Detect which cell encompasses the target text, then output its (X, Y) center coordinate. 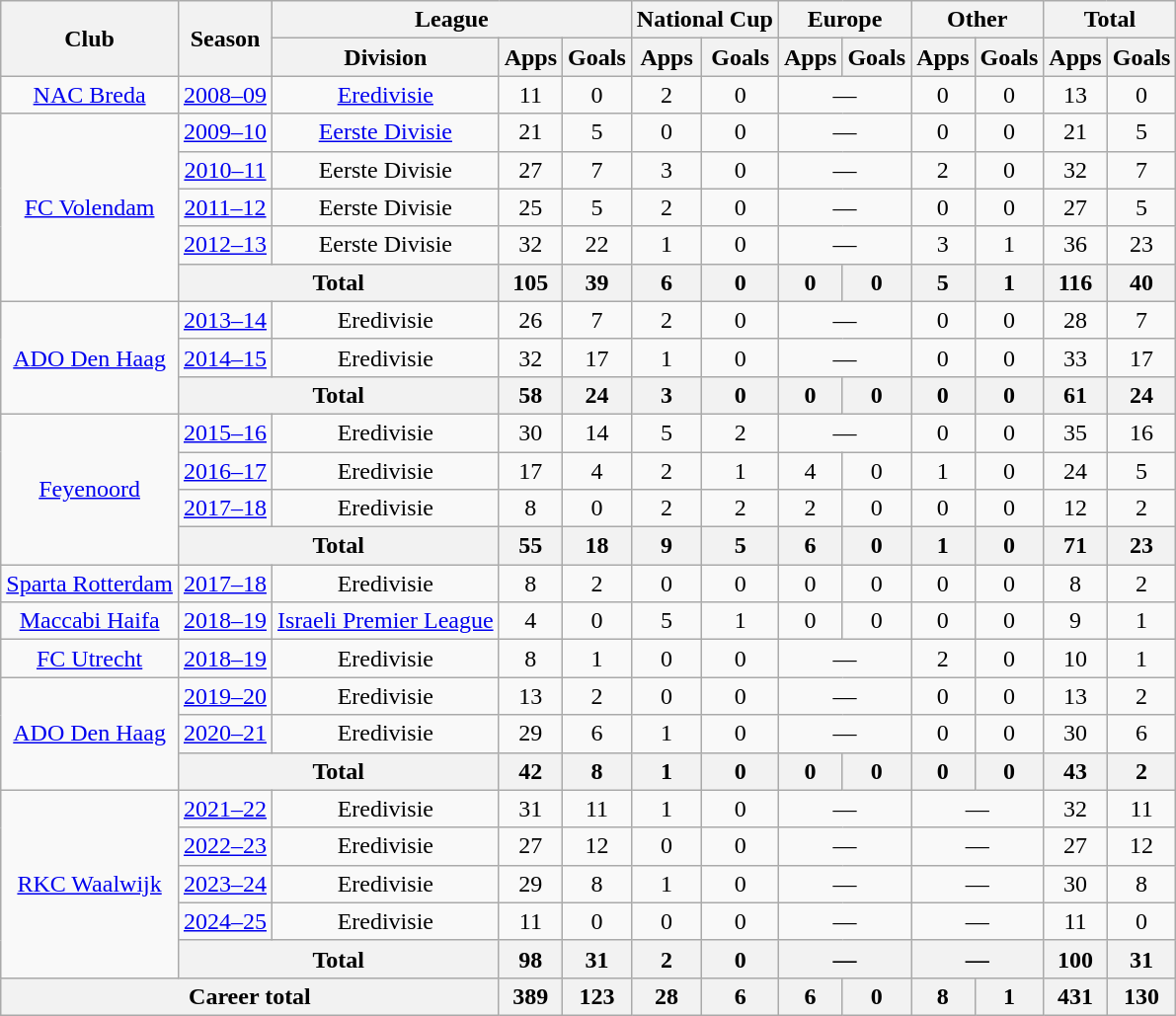
2019–20 (225, 696)
18 (597, 546)
431 (1075, 996)
2014–15 (225, 357)
League (452, 20)
22 (597, 245)
Sparta Rotterdam (90, 584)
2013–14 (225, 320)
43 (1075, 771)
FC Volendam (90, 207)
2023–24 (225, 884)
2015–16 (225, 432)
2010–11 (225, 170)
25 (530, 207)
2024–25 (225, 921)
39 (597, 282)
NAC Breda (90, 95)
98 (530, 959)
Israeli Premier League (386, 621)
130 (1141, 996)
35 (1075, 432)
58 (530, 395)
Club (90, 39)
Feyenoord (90, 489)
123 (597, 996)
Other (978, 20)
Europe (844, 20)
61 (1075, 395)
116 (1075, 282)
RKC Waalwijk (90, 884)
55 (530, 546)
2008–09 (225, 95)
105 (530, 282)
2012–13 (225, 245)
42 (530, 771)
16 (1141, 432)
26 (530, 320)
2022–23 (225, 846)
71 (1075, 546)
36 (1075, 245)
Division (386, 57)
Season (225, 39)
2020–21 (225, 734)
10 (1075, 659)
National Cup (705, 20)
Maccabi Haifa (90, 621)
2011–12 (225, 207)
100 (1075, 959)
40 (1141, 282)
FC Utrecht (90, 659)
Career total (250, 996)
2009–10 (225, 132)
2021–22 (225, 809)
14 (597, 432)
389 (530, 996)
33 (1075, 357)
2016–17 (225, 471)
